Return the [X, Y] coordinate for the center point of the cell that contains the specified text.  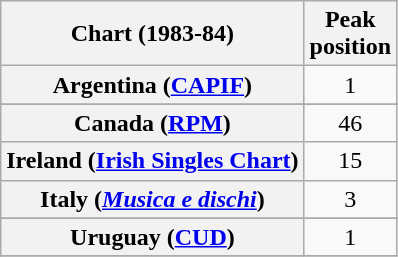
Argentina (CAPIF) [152, 85]
Italy (Musica e dischi) [152, 199]
46 [350, 123]
Uruguay (CUD) [152, 237]
Ireland (Irish Singles Chart) [152, 161]
15 [350, 161]
Peakposition [350, 34]
Canada (RPM) [152, 123]
3 [350, 199]
Chart (1983-84) [152, 34]
